Locate the cell with the specified text and output its (X, Y) center coordinate. 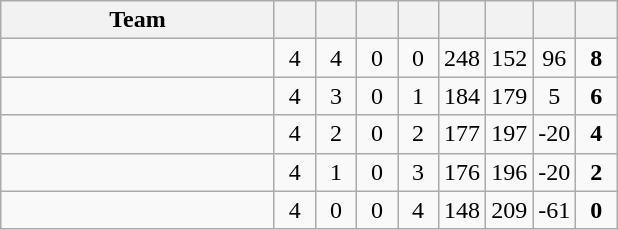
8 (596, 58)
209 (510, 210)
6 (596, 96)
248 (462, 58)
Team (138, 20)
148 (462, 210)
179 (510, 96)
196 (510, 172)
176 (462, 172)
184 (462, 96)
152 (510, 58)
5 (554, 96)
-61 (554, 210)
96 (554, 58)
177 (462, 134)
197 (510, 134)
